Determine the [x, y] coordinate at the center of the cell enclosing the given text.  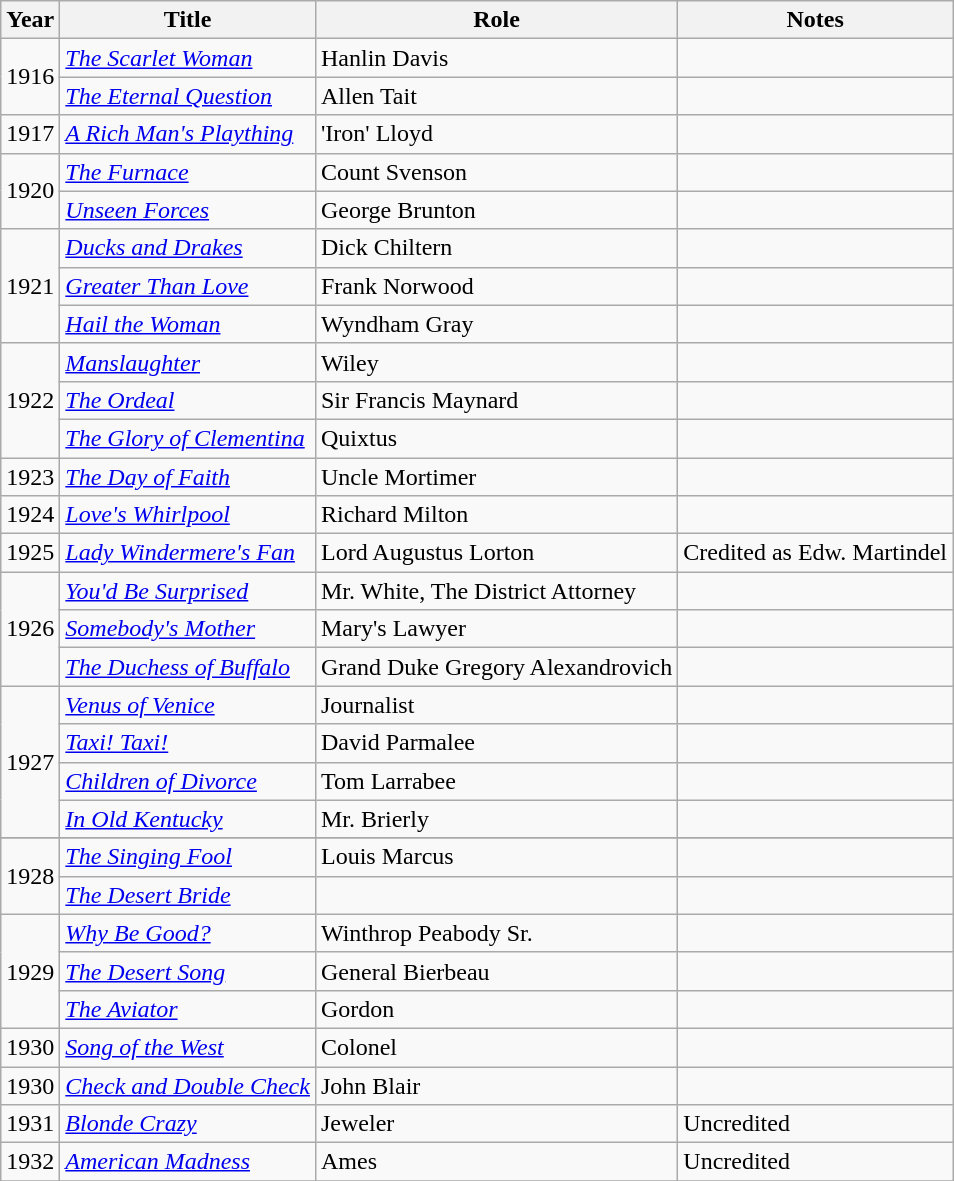
1929 [30, 971]
George Brunton [496, 210]
1928 [30, 876]
Grand Duke Gregory Alexandrovich [496, 667]
Why Be Good? [188, 933]
Louis Marcus [496, 857]
The Ordeal [188, 400]
Lord Augustus Lorton [496, 553]
Colonel [496, 1047]
Ames [496, 1162]
The Singing Fool [188, 857]
A Rich Man's Plaything [188, 134]
Tom Larrabee [496, 781]
Mr. White, The District Attorney [496, 591]
Somebody's Mother [188, 629]
The Desert Song [188, 971]
1924 [30, 515]
1920 [30, 191]
The Desert Bride [188, 895]
John Blair [496, 1085]
Children of Divorce [188, 781]
Love's Whirlpool [188, 515]
The Day of Faith [188, 477]
Credited as Edw. Martindel [816, 553]
Unseen Forces [188, 210]
Jeweler [496, 1124]
1931 [30, 1124]
Blonde Crazy [188, 1124]
American Madness [188, 1162]
Allen Tait [496, 96]
1926 [30, 629]
The Eternal Question [188, 96]
1932 [30, 1162]
Sir Francis Maynard [496, 400]
Hanlin Davis [496, 58]
Mary's Lawyer [496, 629]
Uncle Mortimer [496, 477]
The Furnace [188, 172]
1921 [30, 286]
Notes [816, 20]
Title [188, 20]
David Parmalee [496, 743]
1922 [30, 400]
Quixtus [496, 438]
Journalist [496, 705]
The Aviator [188, 1009]
Lady Windermere's Fan [188, 553]
The Scarlet Woman [188, 58]
Song of the West [188, 1047]
Wiley [496, 362]
Ducks and Drakes [188, 248]
Year [30, 20]
The Duchess of Buffalo [188, 667]
Count Svenson [496, 172]
Mr. Brierly [496, 819]
The Glory of Clementina [188, 438]
Role [496, 20]
'Iron' Lloyd [496, 134]
Hail the Woman [188, 324]
Wyndham Gray [496, 324]
Richard Milton [496, 515]
You'd Be Surprised [188, 591]
Dick Chiltern [496, 248]
1927 [30, 762]
1925 [30, 553]
1916 [30, 77]
Venus of Venice [188, 705]
Check and Double Check [188, 1085]
Gordon [496, 1009]
Frank Norwood [496, 286]
Winthrop Peabody Sr. [496, 933]
In Old Kentucky [188, 819]
1917 [30, 134]
Manslaughter [188, 362]
General Bierbeau [496, 971]
Greater Than Love [188, 286]
Taxi! Taxi! [188, 743]
1923 [30, 477]
